Search for the cell housing the specified text and yield its (x, y) center coordinate. 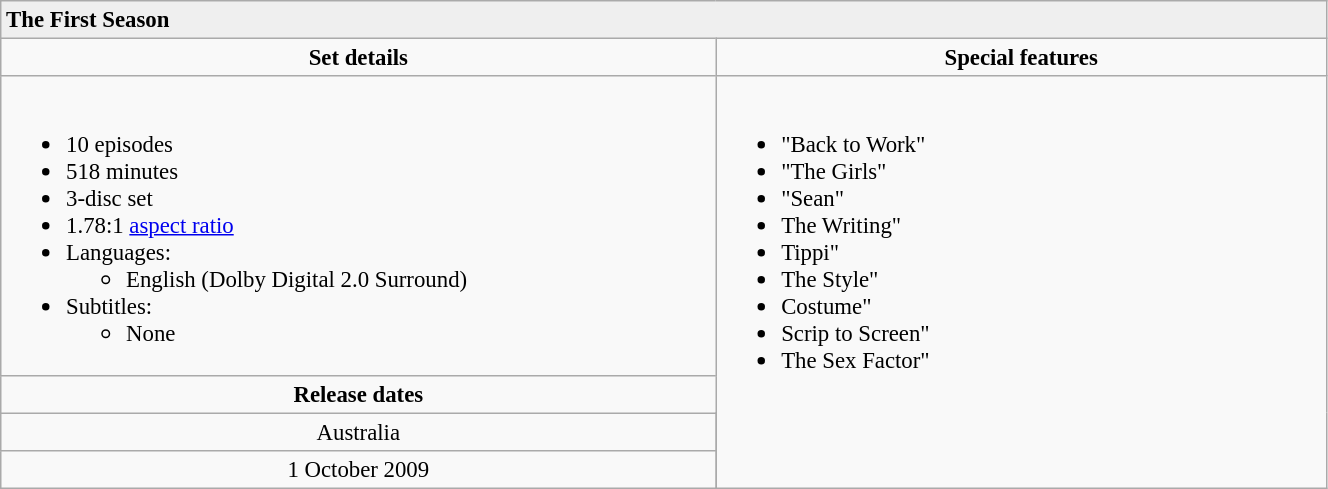
Australia (358, 432)
10 episodes518 minutes3-disc set1.78:1 aspect ratioLanguages:English (Dolby Digital 2.0 Surround)Subtitles:None (358, 226)
Release dates (358, 394)
Set details (358, 58)
"Back to Work""The Girls""Sean"The Writing"Tippi"The Style"Costume"Scrip to Screen"The Sex Factor" (1022, 282)
1 October 2009 (358, 469)
The First Season (664, 20)
Special features (1022, 58)
